From the cell containing the given text, extract its center point as (x, y) coordinate. 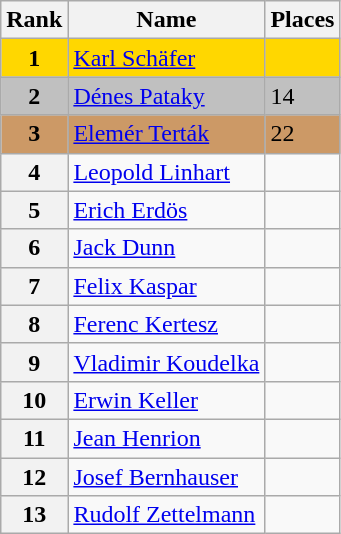
Name (166, 20)
12 (34, 477)
22 (302, 134)
Felix Kaspar (166, 286)
Rank (34, 20)
Ferenc Kertesz (166, 324)
9 (34, 362)
Jack Dunn (166, 248)
2 (34, 96)
Erwin Keller (166, 400)
1 (34, 58)
Karl Schäfer (166, 58)
7 (34, 286)
Josef Bernhauser (166, 477)
14 (302, 96)
Leopold Linhart (166, 172)
5 (34, 210)
10 (34, 400)
Elemér Terták (166, 134)
13 (34, 515)
4 (34, 172)
Places (302, 20)
Dénes Pataky (166, 96)
8 (34, 324)
Vladimir Koudelka (166, 362)
3 (34, 134)
Erich Erdös (166, 210)
Rudolf Zettelmann (166, 515)
11 (34, 438)
Jean Henrion (166, 438)
6 (34, 248)
